Extract the (x, y) coordinate from the center of the cell holding the provided text.  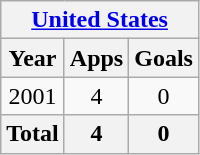
Year (33, 58)
2001 (33, 96)
Apps (96, 58)
United States (100, 20)
Goals (164, 58)
Total (33, 134)
